Find where the given text appears and provide that cell's center as (X, Y) coordinate. 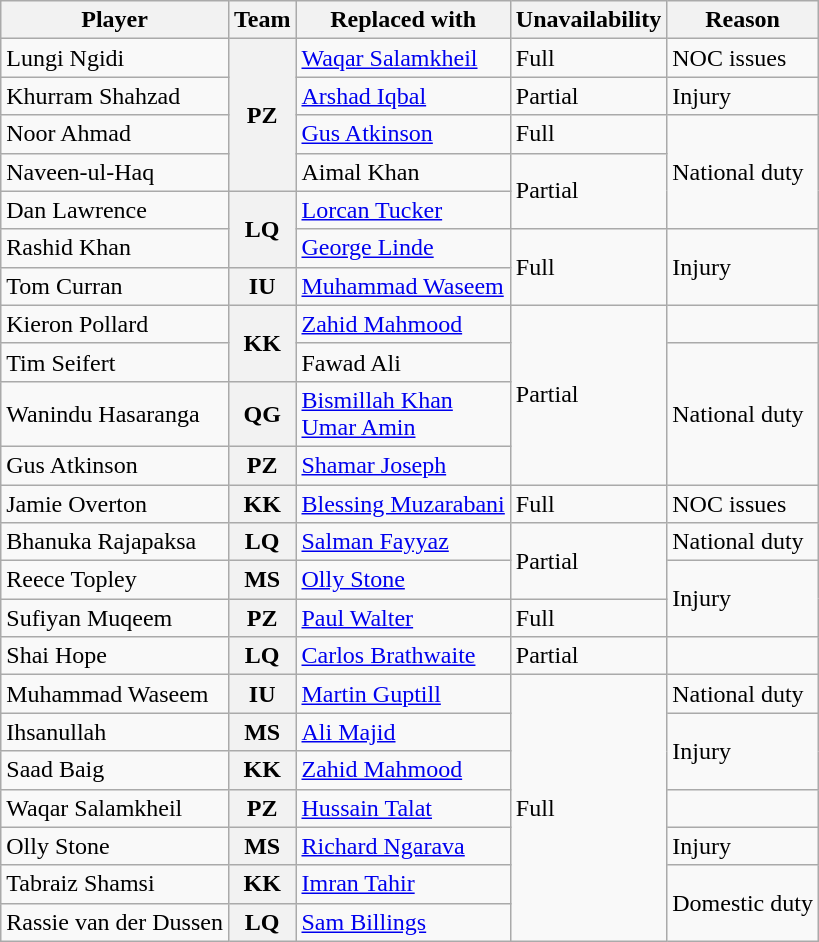
Ali Majid (403, 732)
Aimal Khan (403, 172)
Saad Baig (115, 770)
Ihsanullah (115, 732)
Noor Ahmad (115, 134)
Player (115, 20)
Jamie Overton (115, 503)
Shamar Joseph (403, 465)
Reason (743, 20)
Martin Guptill (403, 694)
Naveen-ul-Haq (115, 172)
QG (262, 414)
Shai Hope (115, 656)
Paul Walter (403, 618)
Tim Seifert (115, 362)
Salman Fayyaz (403, 542)
Rashid Khan (115, 248)
Khurram Shahzad (115, 96)
Reece Topley (115, 580)
Domestic duty (743, 903)
George Linde (403, 248)
Dan Lawrence (115, 210)
Arshad Iqbal (403, 96)
Lungi Ngidi (115, 58)
Team (262, 20)
Lorcan Tucker (403, 210)
Blessing Muzarabani (403, 503)
Bhanuka Rajapaksa (115, 542)
Fawad Ali (403, 362)
Imran Tahir (403, 884)
Unavailability (588, 20)
Sam Billings (403, 922)
Tom Curran (115, 286)
Replaced with (403, 20)
Richard Ngarava (403, 846)
Bismillah Khan Umar Amin (403, 414)
Carlos Brathwaite (403, 656)
Kieron Pollard (115, 324)
Tabraiz Shamsi (115, 884)
Sufiyan Muqeem (115, 618)
Rassie van der Dussen (115, 922)
Hussain Talat (403, 808)
Wanindu Hasaranga (115, 414)
